Scan for the cell matching the given text and deliver its (x, y) coordinate at center. 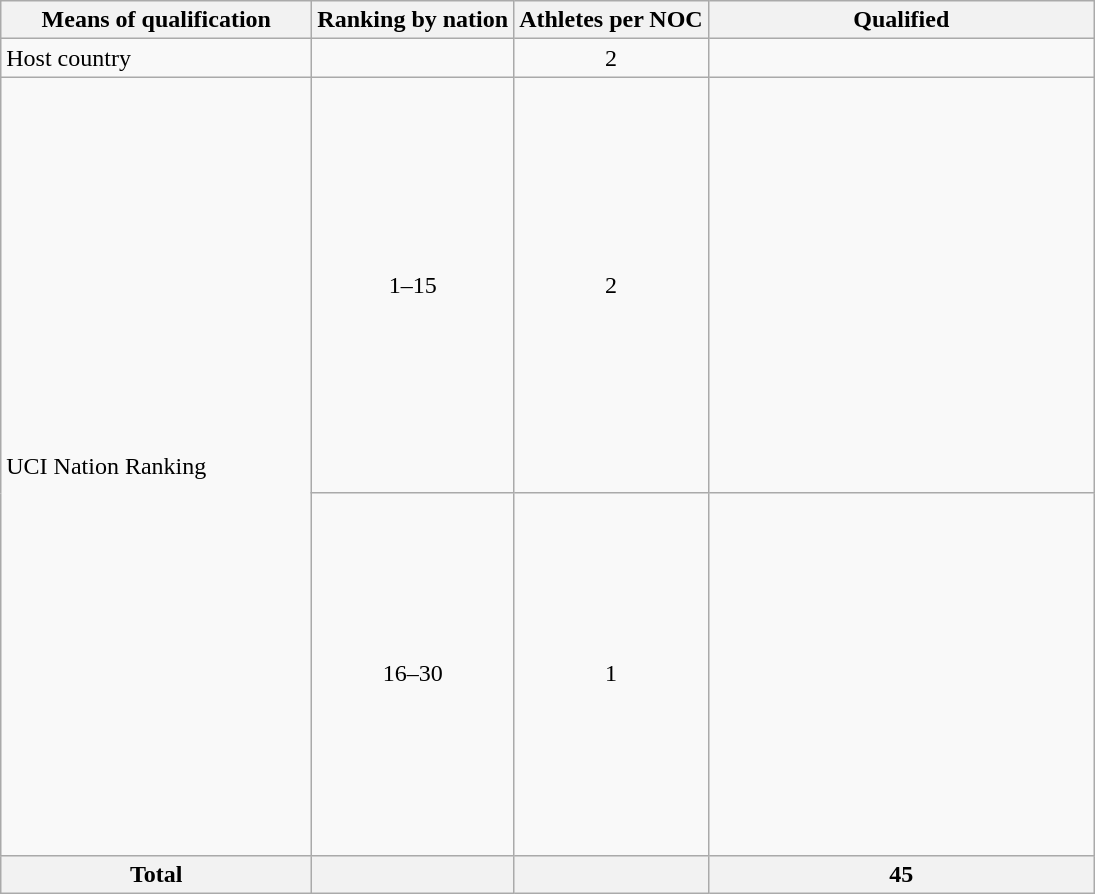
UCI Nation Ranking (156, 466)
1 (612, 674)
45 (901, 874)
1–15 (413, 285)
Host country (156, 58)
Means of qualification (156, 20)
16–30 (413, 674)
Athletes per NOC (612, 20)
Qualified (901, 20)
Ranking by nation (413, 20)
Total (156, 874)
